Capture the cell that displays the provided text and extract its [x, y] central coordinate. 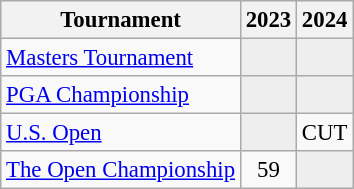
U.S. Open [121, 133]
PGA Championship [121, 95]
The Open Championship [121, 170]
2023 [268, 20]
Tournament [121, 20]
CUT [325, 133]
2024 [325, 20]
59 [268, 170]
Masters Tournament [121, 58]
